Pinpoint the cell where the given text exists, returning its [x, y] midpoint coordinate. 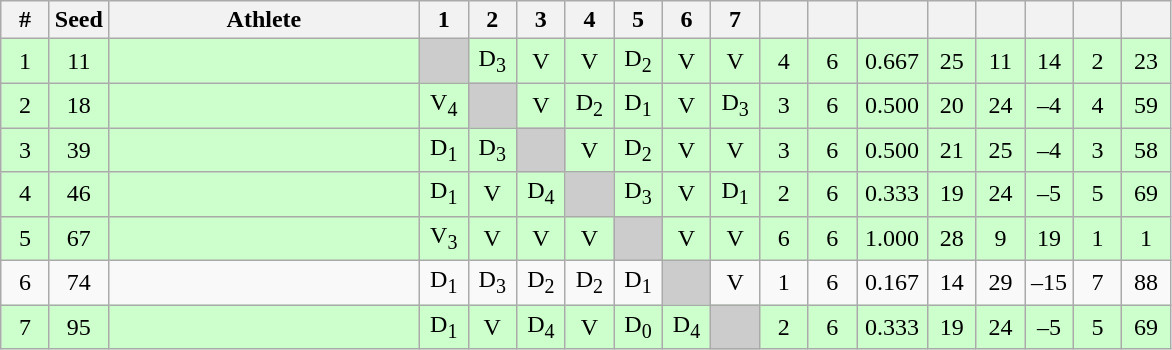
20 [952, 105]
D0 [638, 327]
1.000 [892, 238]
9 [1000, 238]
59 [1146, 105]
Athlete [264, 20]
39 [78, 150]
88 [1146, 283]
Seed [78, 20]
46 [78, 194]
23 [1146, 61]
V4 [444, 105]
58 [1146, 150]
95 [78, 327]
67 [78, 238]
29 [1000, 283]
0.667 [892, 61]
# [26, 20]
–15 [1050, 283]
0.167 [892, 283]
18 [78, 105]
28 [952, 238]
V3 [444, 238]
74 [78, 283]
21 [952, 150]
